Pinpoint the cell where the given text exists, returning its (X, Y) midpoint coordinate. 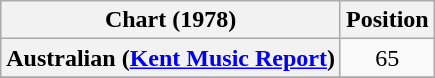
Australian (Kent Music Report) (171, 58)
Position (387, 20)
65 (387, 58)
Chart (1978) (171, 20)
